Pinpoint the cell where the given text exists, returning its (x, y) midpoint coordinate. 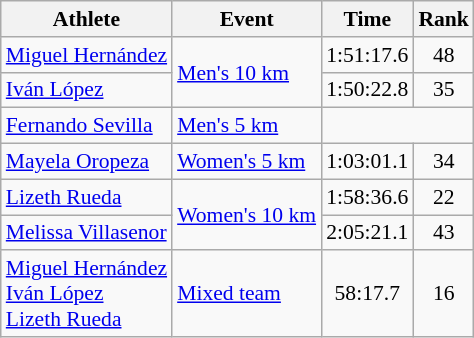
1:50:22.8 (367, 90)
Miguel HernándezIván LópezLizeth Rueda (86, 294)
Fernando Sevilla (86, 126)
1:51:17.6 (367, 55)
Melissa Villasenor (86, 233)
Women's 5 km (246, 162)
16 (444, 294)
Mayela Oropeza (86, 162)
58:17.7 (367, 294)
Athlete (86, 19)
Event (246, 19)
1:03:01.1 (367, 162)
Iván López (86, 90)
Lizeth Rueda (86, 197)
48 (444, 55)
35 (444, 90)
34 (444, 162)
Women's 10 km (246, 214)
Mixed team (246, 294)
Time (367, 19)
2:05:21.1 (367, 233)
Rank (444, 19)
Miguel Hernández (86, 55)
Men's 10 km (246, 72)
Men's 5 km (246, 126)
1:58:36.6 (367, 197)
43 (444, 233)
22 (444, 197)
